Detect which cell encompasses the target text, then output its [X, Y] center coordinate. 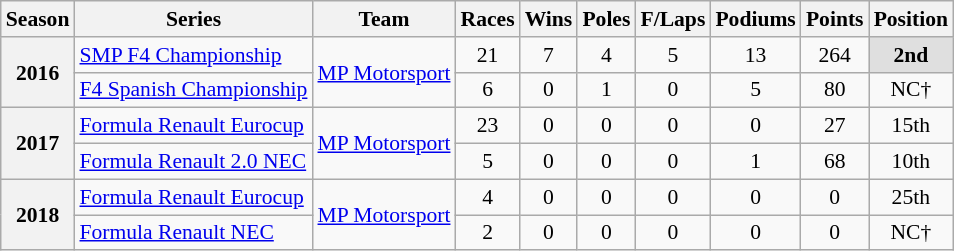
13 [756, 55]
2nd [911, 55]
Poles [606, 19]
F4 Spanish Championship [193, 90]
F/Laps [672, 19]
68 [835, 162]
Races [488, 19]
2018 [38, 214]
15th [911, 126]
2016 [38, 72]
7 [549, 55]
SMP F4 Championship [193, 55]
Season [38, 19]
Team [384, 19]
Wins [549, 19]
2017 [38, 144]
6 [488, 90]
264 [835, 55]
25th [911, 197]
23 [488, 126]
Points [835, 19]
Formula Renault 2.0 NEC [193, 162]
27 [835, 126]
10th [911, 162]
Formula Renault NEC [193, 233]
Position [911, 19]
Series [193, 19]
2 [488, 233]
80 [835, 90]
21 [488, 55]
Podiums [756, 19]
